Locate the cell with the specified text and output its [X, Y] center coordinate. 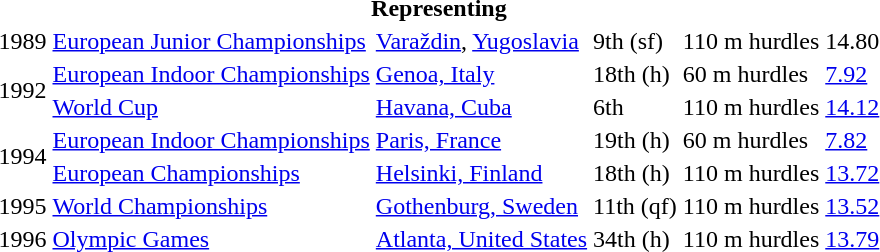
11th (qf) [636, 206]
Havana, Cuba [481, 107]
6th [636, 107]
Paris, France [481, 140]
Genoa, Italy [481, 74]
European Junior Championships [211, 41]
World Championships [211, 206]
Gothenburg, Sweden [481, 206]
19th (h) [636, 140]
World Cup [211, 107]
9th (sf) [636, 41]
Helsinki, Finland [481, 173]
Varaždin, Yugoslavia [481, 41]
European Championships [211, 173]
